For the text-containing cell, return its midpoint in [X, Y] coordinate format. 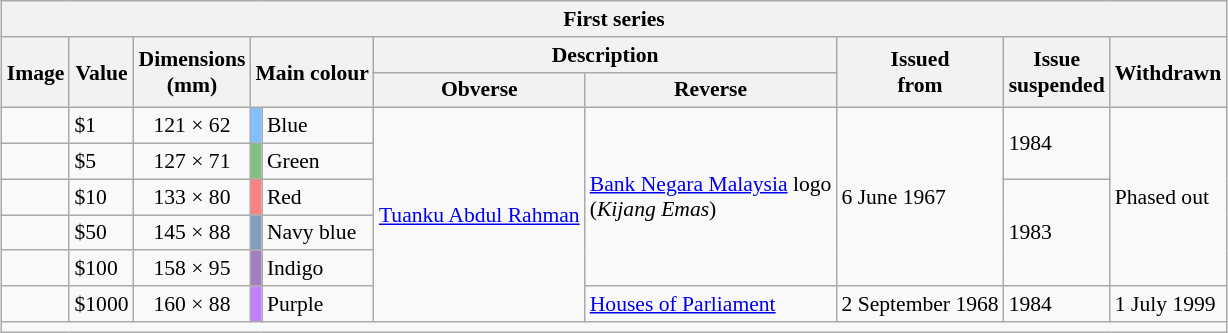
Image [36, 72]
145 × 88 [192, 232]
Reverse [711, 90]
Issuesuspended [1057, 72]
Red [318, 197]
133 × 80 [192, 197]
$100 [101, 268]
1 July 1999 [1168, 304]
Bank Negara Malaysia logo(Kijang Emas) [711, 197]
121 × 62 [192, 126]
Description [606, 54]
Indigo [318, 268]
Purple [318, 304]
Green [318, 161]
$5 [101, 161]
$1000 [101, 304]
Phased out [1168, 197]
Dimensions(mm) [192, 72]
First series [614, 19]
$50 [101, 232]
Houses of Parliament [711, 304]
2 September 1968 [920, 304]
Main colour [312, 72]
Obverse [480, 90]
127 × 71 [192, 161]
160 × 88 [192, 304]
Withdrawn [1168, 72]
1983 [1057, 232]
Blue [318, 126]
6 June 1967 [920, 197]
Navy blue [318, 232]
158 × 95 [192, 268]
$10 [101, 197]
Tuanku Abdul Rahman [480, 215]
$1 [101, 126]
Issuedfrom [920, 72]
Value [101, 72]
